Provide the [x, y] coordinate of the cell's center where the given text is located.  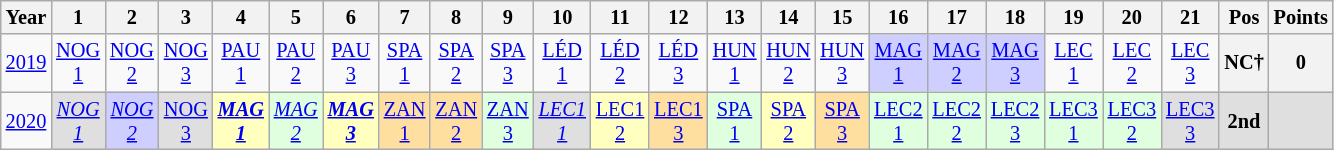
LEC11 [562, 121]
ZAN2 [456, 121]
Year [26, 17]
11 [620, 17]
Pos [1244, 17]
PAU2 [296, 63]
HUN2 [788, 63]
LEC3 [1190, 63]
19 [1073, 17]
16 [898, 17]
LÉD3 [678, 63]
LEC2 [1132, 63]
PAU3 [351, 63]
20 [1132, 17]
HUN1 [735, 63]
LEC22 [956, 121]
LEC31 [1073, 121]
9 [508, 17]
13 [735, 17]
3 [186, 17]
21 [1190, 17]
PAU1 [241, 63]
10 [562, 17]
NC† [1244, 63]
2019 [26, 63]
4 [241, 17]
HUN3 [842, 63]
2 [132, 17]
15 [842, 17]
7 [405, 17]
ZAN1 [405, 121]
5 [296, 17]
12 [678, 17]
LEC33 [1190, 121]
LEC23 [1015, 121]
18 [1015, 17]
2020 [26, 121]
1 [78, 17]
LEC12 [620, 121]
LEC21 [898, 121]
0 [1301, 63]
ZAN3 [508, 121]
LEC32 [1132, 121]
LEC1 [1073, 63]
17 [956, 17]
LEC13 [678, 121]
LÉD1 [562, 63]
LÉD2 [620, 63]
14 [788, 17]
2nd [1244, 121]
6 [351, 17]
8 [456, 17]
Points [1301, 17]
